Pinpoint the cell where the given text exists, returning its [X, Y] midpoint coordinate. 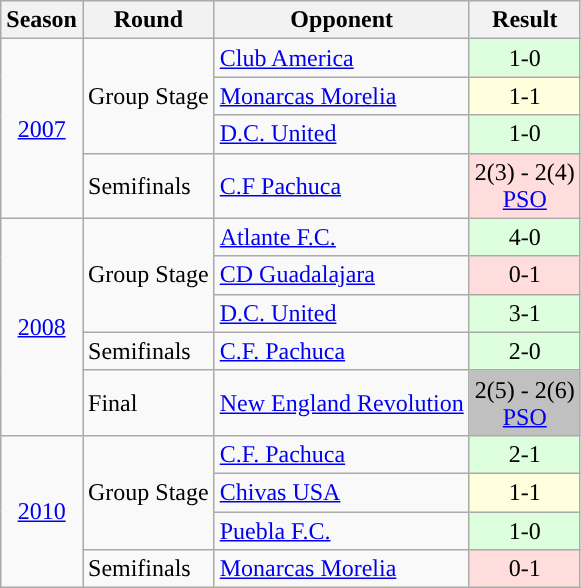
2008 [42, 326]
Result [524, 20]
Season [42, 20]
Opponent [342, 20]
2(5) - 2(6)PSO [524, 402]
2007 [42, 128]
2(3) - 2(4)PSO [524, 186]
3-1 [524, 313]
Atlante F.C. [342, 237]
2-0 [524, 351]
4-0 [524, 237]
New England Revolution [342, 402]
Chivas USA [342, 492]
Puebla F.C. [342, 531]
2-1 [524, 454]
CD Guadalajara [342, 275]
2010 [42, 511]
Final [148, 402]
C.F Pachuca [342, 186]
Round [148, 20]
Club America [342, 58]
